Locate the cell with the specified text and output its (x, y) center coordinate. 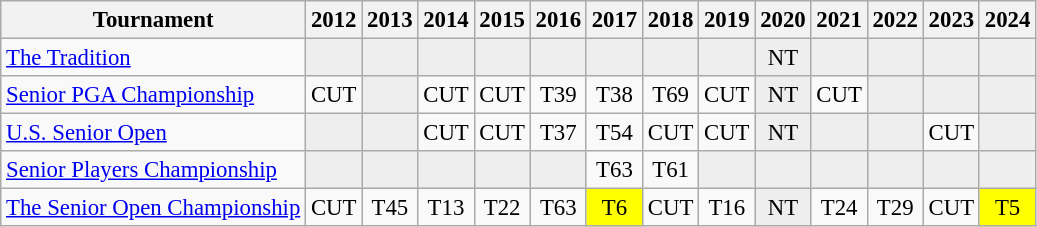
T37 (558, 133)
T5 (1007, 208)
2014 (446, 20)
2013 (390, 20)
Senior PGA Championship (154, 95)
T29 (895, 208)
2017 (614, 20)
T13 (446, 208)
T24 (839, 208)
The Tradition (154, 58)
T16 (727, 208)
T61 (671, 170)
2024 (1007, 20)
2021 (839, 20)
T38 (614, 95)
The Senior Open Championship (154, 208)
2012 (334, 20)
T22 (502, 208)
2022 (895, 20)
T45 (390, 208)
T6 (614, 208)
2015 (502, 20)
T39 (558, 95)
Senior Players Championship (154, 170)
T69 (671, 95)
2019 (727, 20)
2023 (951, 20)
U.S. Senior Open (154, 133)
2020 (783, 20)
2018 (671, 20)
T54 (614, 133)
Tournament (154, 20)
2016 (558, 20)
